Capture the cell that displays the provided text and extract its [x, y] central coordinate. 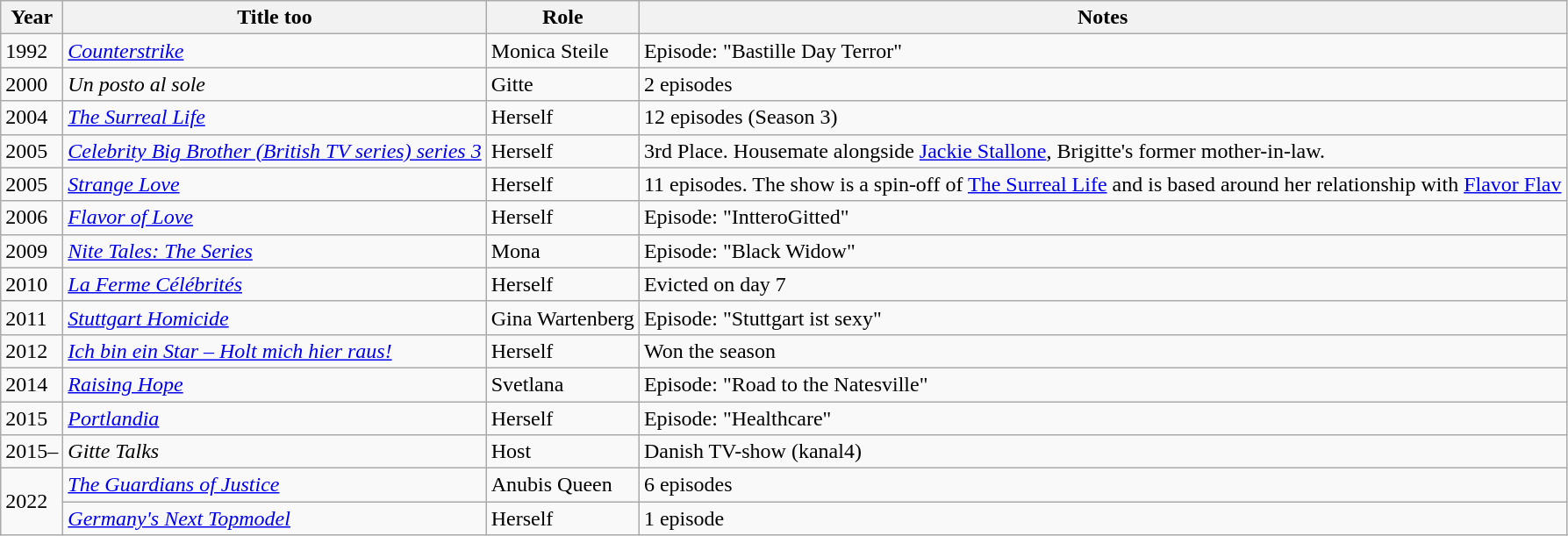
Mona [562, 251]
Episode: "Black Widow" [1102, 251]
Portlandia [275, 418]
Strange Love [275, 184]
Role [562, 18]
La Ferme Célébrités [275, 284]
2004 [32, 118]
1992 [32, 51]
12 episodes (Season 3) [1102, 118]
2006 [32, 218]
Ich bin ein Star – Holt mich hier raus! [275, 351]
Nite Tales: The Series [275, 251]
2000 [32, 84]
Celebrity Big Brother (British TV series) series 3 [275, 151]
1 episode [1102, 518]
Episode: "Stuttgart ist sexy" [1102, 318]
Germany's Next Topmodel [275, 518]
Episode: "Bastille Day Terror" [1102, 51]
Svetlana [562, 384]
The Surreal Life [275, 118]
Title too [275, 18]
Evicted on day 7 [1102, 284]
11 episodes. The show is a spin-off of The Surreal Life and is based around her relationship with Flavor Flav [1102, 184]
Monica Steile [562, 51]
2015 [32, 418]
Year [32, 18]
2015– [32, 452]
Notes [1102, 18]
3rd Place. Housemate alongside Jackie Stallone, Brigitte's former mother-in-law. [1102, 151]
2014 [32, 384]
Counterstrike [275, 51]
Gina Wartenberg [562, 318]
2011 [32, 318]
Stuttgart Homicide [275, 318]
2022 [32, 502]
6 episodes [1102, 485]
Episode: "IntteroGitted" [1102, 218]
The Guardians of Justice [275, 485]
Un posto al sole [275, 84]
Episode: "Healthcare" [1102, 418]
2010 [32, 284]
Gitte Talks [275, 452]
Gitte [562, 84]
2009 [32, 251]
Episode: "Road to the Natesville" [1102, 384]
Won the season [1102, 351]
2012 [32, 351]
Anubis Queen [562, 485]
Danish TV-show (kanal4) [1102, 452]
Flavor of Love [275, 218]
Host [562, 452]
Raising Hope [275, 384]
2 episodes [1102, 84]
